From the cell containing the given text, extract its center point as [x, y] coordinate. 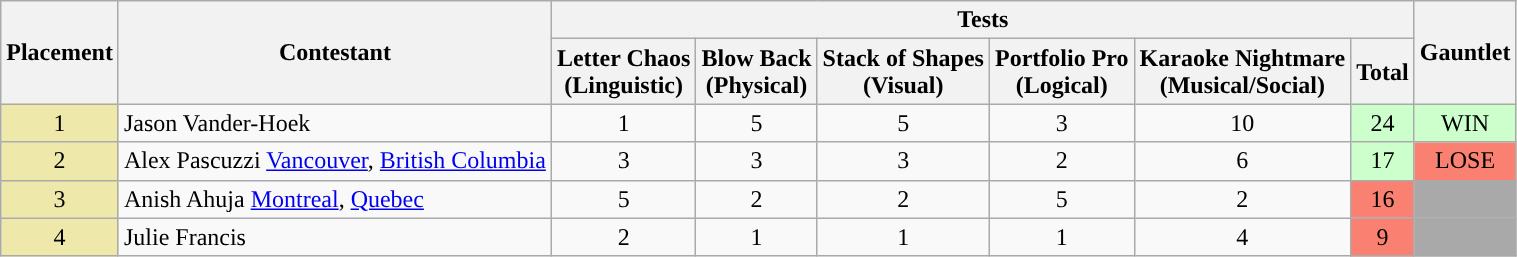
Total [1383, 72]
17 [1383, 161]
Gauntlet [1465, 52]
Anish Ahuja Montreal, Quebec [334, 199]
Letter Chaos(Linguistic) [624, 72]
Placement [60, 52]
Stack of Shapes(Visual) [903, 72]
Tests [982, 20]
24 [1383, 123]
Portfolio Pro(Logical) [1062, 72]
Karaoke Nightmare(Musical/Social) [1242, 72]
LOSE [1465, 161]
9 [1383, 237]
6 [1242, 161]
WIN [1465, 123]
16 [1383, 199]
Blow Back(Physical) [756, 72]
Alex Pascuzzi Vancouver, British Columbia [334, 161]
Jason Vander-Hoek [334, 123]
Contestant [334, 52]
10 [1242, 123]
Julie Francis [334, 237]
